From the cell containing the given text, extract its center point as [X, Y] coordinate. 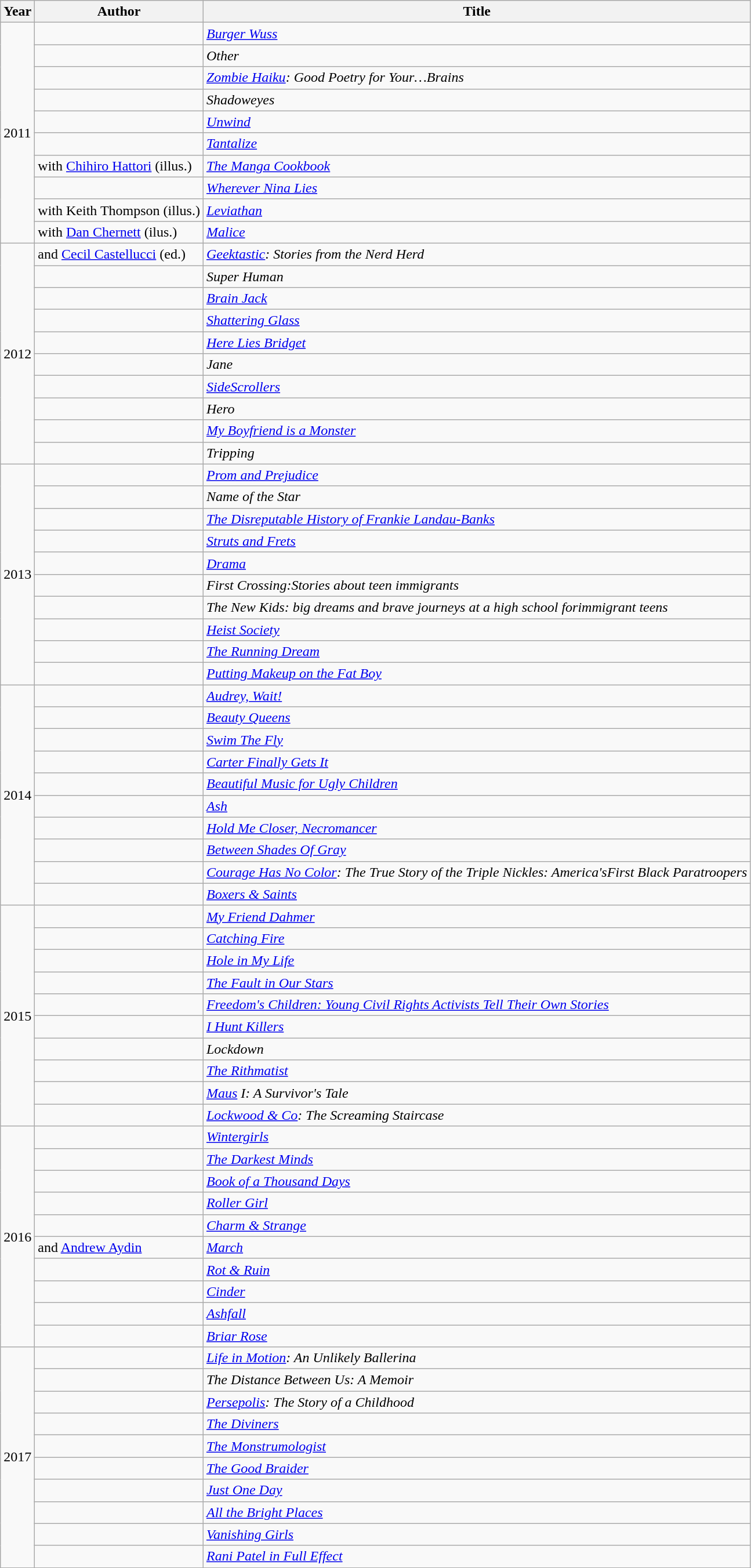
Hero [477, 409]
Year [17, 12]
March [477, 1247]
The Darkest Minds [477, 1159]
The New Kids: big dreams and brave journeys at a high school forimmigrant teens [477, 607]
Drama [477, 563]
Title [477, 12]
I Hunt Killers [477, 1027]
Book of a Thousand Days [477, 1181]
Burger Wuss [477, 34]
with Keith Thompson (illus.) [119, 210]
First Crossing:Stories about teen immigrants [477, 585]
Unwind [477, 122]
Malice [477, 232]
Prom and Prejudice [477, 475]
Heist Society [477, 629]
Rani Patel in Full Effect [477, 1556]
All the Bright Places [477, 1512]
Ashfall [477, 1313]
Geektastic: Stories from the Nerd Herd [477, 254]
Struts and Frets [477, 541]
Audrey, Wait! [477, 696]
The Distance Between Us: A Memoir [477, 1380]
Beautiful Music for Ugly Children [477, 784]
The Fault in Our Stars [477, 983]
Brain Jack [477, 299]
2016 [17, 1236]
Leviathan [477, 210]
2011 [17, 133]
and Andrew Aydin [119, 1247]
2013 [17, 574]
Super Human [477, 277]
The Diviners [477, 1424]
Vanishing Girls [477, 1534]
Lockdown [477, 1049]
Courage Has No Color: The True Story of the Triple Nickles: America'sFirst Black Paratroopers [477, 872]
Here Lies Bridget [477, 343]
Ash [477, 806]
Boxers & Saints [477, 894]
with Dan Chernett (ilus.) [119, 232]
Jane [477, 365]
Hole in My Life [477, 960]
The Monstrumologist [477, 1446]
The Manga Cookbook [477, 166]
Wintergirls [477, 1137]
Just One Day [477, 1490]
Hold Me Closer, Necromancer [477, 828]
Carter Finally Gets It [477, 762]
and Cecil Castellucci (ed.) [119, 254]
with Chihiro Hattori (illus.) [119, 166]
Roller Girl [477, 1203]
Other [477, 56]
My Boyfriend is a Monster [477, 431]
Between Shades Of Gray [477, 850]
The Rithmatist [477, 1071]
2012 [17, 354]
Tantalize [477, 144]
Name of the Star [477, 497]
Lockwood & Co: The Screaming Staircase [477, 1115]
The Running Dream [477, 652]
Maus I: A Survivor's Tale [477, 1093]
Persepolis: The Story of a Childhood [477, 1402]
2017 [17, 1458]
My Friend Dahmer [477, 916]
Wherever Nina Lies [477, 188]
Tripping [477, 453]
Putting Makeup on the Fat Boy [477, 674]
The Good Braider [477, 1468]
Charm & Strange [477, 1225]
Rot & Ruin [477, 1269]
Catching Fire [477, 938]
Author [119, 12]
Shadoweyes [477, 100]
The Disreputable History of Frankie Landau-Banks [477, 519]
Life in Motion: An Unlikely Ballerina [477, 1358]
Shattering Glass [477, 321]
Swim The Fly [477, 740]
Briar Rose [477, 1335]
Zombie Haiku: Good Poetry for Your…Brains [477, 78]
Freedom's Children: Young Civil Rights Activists Tell Their Own Stories [477, 1005]
2015 [17, 1016]
Cinder [477, 1291]
SideScrollers [477, 387]
2014 [17, 796]
Beauty Queens [477, 718]
